From the cell containing the given text, extract its center point as (X, Y) coordinate. 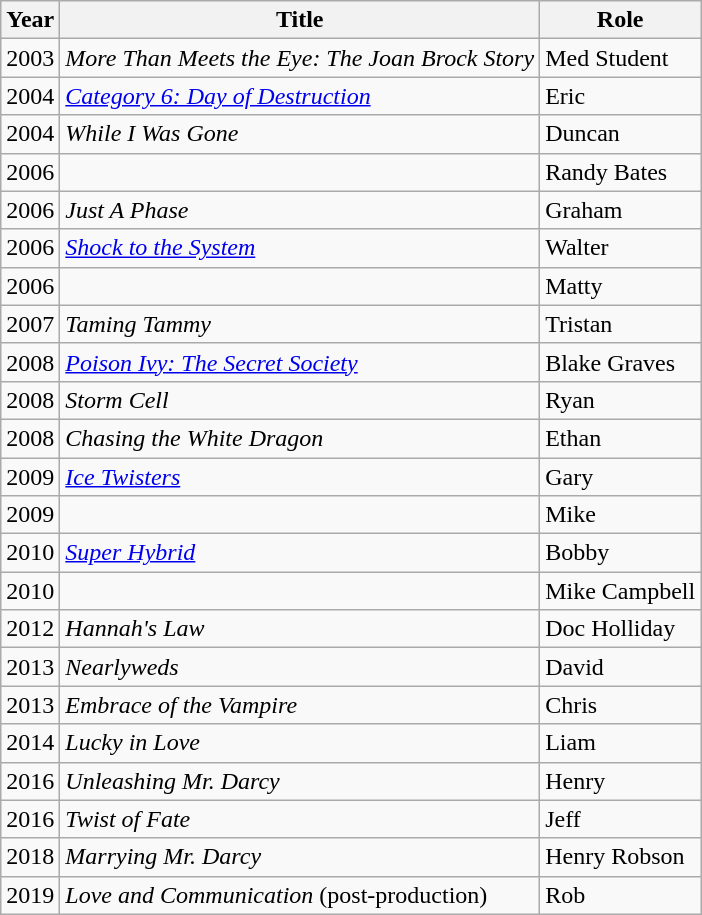
Embrace of the Vampire (300, 705)
Med Student (620, 58)
Year (30, 20)
Category 6: Day of Destruction (300, 96)
Henry (620, 781)
Doc Holliday (620, 629)
Chris (620, 705)
While I Was Gone (300, 134)
Matty (620, 286)
Randy Bates (620, 172)
Mike (620, 515)
Role (620, 20)
Tristan (620, 324)
Unleashing Mr. Darcy (300, 781)
Gary (620, 477)
Just A Phase (300, 210)
2007 (30, 324)
Shock to the System (300, 248)
Storm Cell (300, 400)
Mike Campbell (620, 591)
Title (300, 20)
Twist of Fate (300, 819)
2014 (30, 743)
2019 (30, 895)
Liam (620, 743)
Rob (620, 895)
Lucky in Love (300, 743)
Poison Ivy: The Secret Society (300, 362)
Graham (620, 210)
Walter (620, 248)
David (620, 667)
2003 (30, 58)
Ethan (620, 438)
Bobby (620, 553)
Ryan (620, 400)
Chasing the White Dragon (300, 438)
Nearlyweds (300, 667)
Henry Robson (620, 857)
Duncan (620, 134)
Super Hybrid (300, 553)
2012 (30, 629)
Blake Graves (620, 362)
Jeff (620, 819)
Ice Twisters (300, 477)
Marrying Mr. Darcy (300, 857)
Love and Communication (post-production) (300, 895)
Hannah's Law (300, 629)
2018 (30, 857)
Taming Tammy (300, 324)
More Than Meets the Eye: The Joan Brock Story (300, 58)
Eric (620, 96)
